Return the [x, y] coordinate for the center point of the cell that contains the specified text.  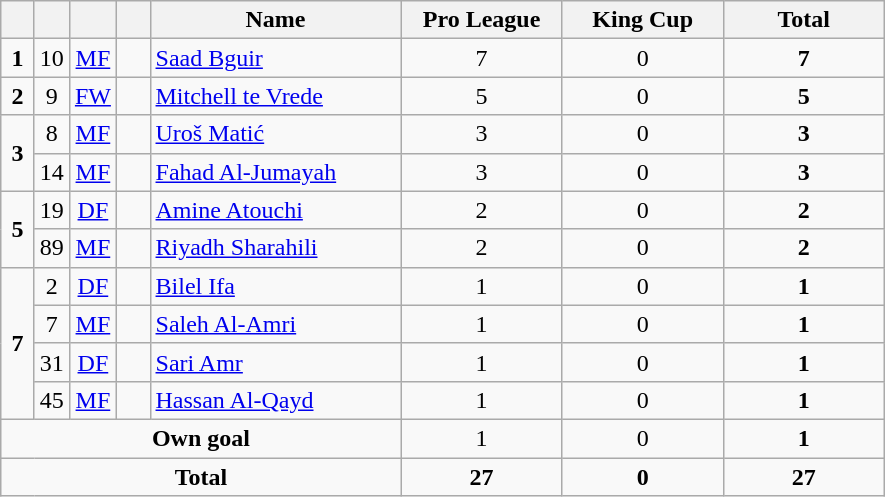
Mitchell te Vrede [276, 96]
Uroš Matić [276, 134]
9 [52, 96]
10 [52, 58]
45 [52, 400]
31 [52, 362]
Sari Amr [276, 362]
8 [52, 134]
Name [276, 20]
FW [92, 96]
Bilel Ifa [276, 286]
Fahad Al-Jumayah [276, 172]
Saleh Al-Amri [276, 324]
Hassan Al-Qayd [276, 400]
Saad Bguir [276, 58]
Amine Atouchi [276, 210]
Riyadh Sharahili [276, 248]
14 [52, 172]
King Cup [642, 20]
19 [52, 210]
Own goal [201, 438]
Pro League [482, 20]
89 [52, 248]
